Return the (x, y) coordinate for the center point of the cell that contains the specified text.  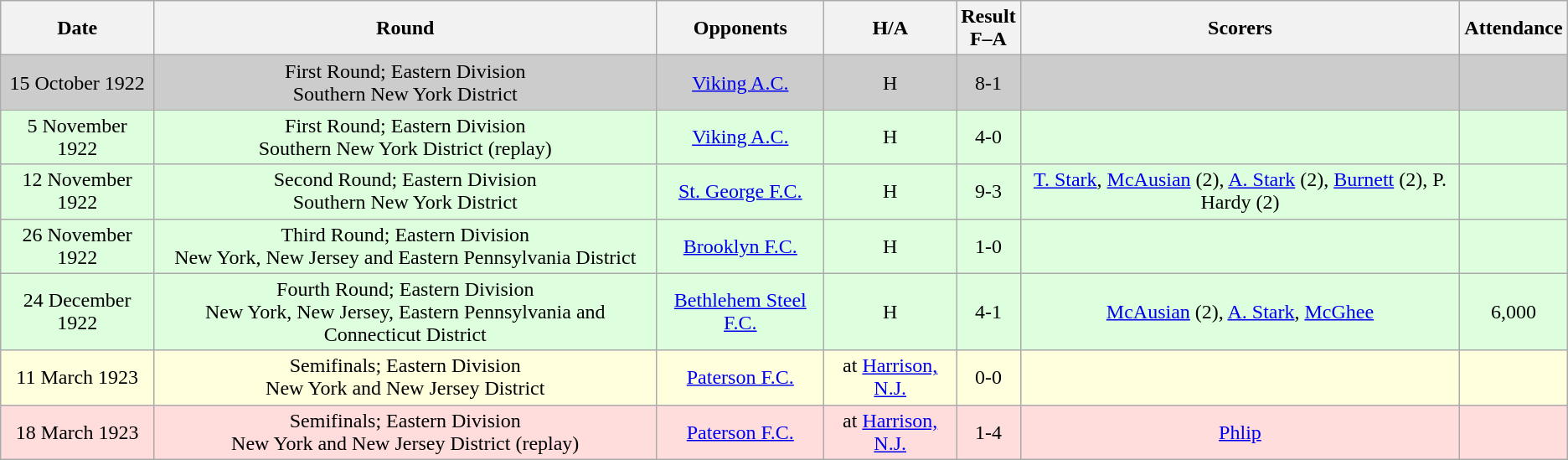
1-0 (988, 246)
4-0 (988, 137)
T. Stark, McAusian (2), A. Stark (2), Burnett (2), P. Hardy (2) (1240, 191)
26 November 1922 (77, 246)
First Round; Eastern DivisionSouthern New York District (replay) (405, 137)
6,000 (1514, 312)
8-1 (988, 82)
Semifinals; Eastern DivisionNew York and New Jersey District (replay) (405, 432)
Opponents (740, 28)
9-3 (988, 191)
St. George F.C. (740, 191)
Attendance (1514, 28)
Date (77, 28)
Brooklyn F.C. (740, 246)
4-1 (988, 312)
ResultF–A (988, 28)
15 October 1922 (77, 82)
Bethlehem Steel F.C. (740, 312)
11 March 1923 (77, 377)
First Round; Eastern DivisionSouthern New York District (405, 82)
18 March 1923 (77, 432)
Second Round; Eastern DivisionSouthern New York District (405, 191)
H/A (890, 28)
McAusian (2), A. Stark, McGhee (1240, 312)
Semifinals; Eastern DivisionNew York and New Jersey District (405, 377)
Round (405, 28)
Phlip (1240, 432)
5 November 1922 (77, 137)
0-0 (988, 377)
1-4 (988, 432)
24 December 1922 (77, 312)
12 November 1922 (77, 191)
Fourth Round; Eastern DivisionNew York, New Jersey, Eastern Pennsylvania and Connecticut District (405, 312)
Scorers (1240, 28)
Third Round; Eastern DivisionNew York, New Jersey and Eastern Pennsylvania District (405, 246)
